Provide the (x, y) coordinate of the cell's center where the given text is located.  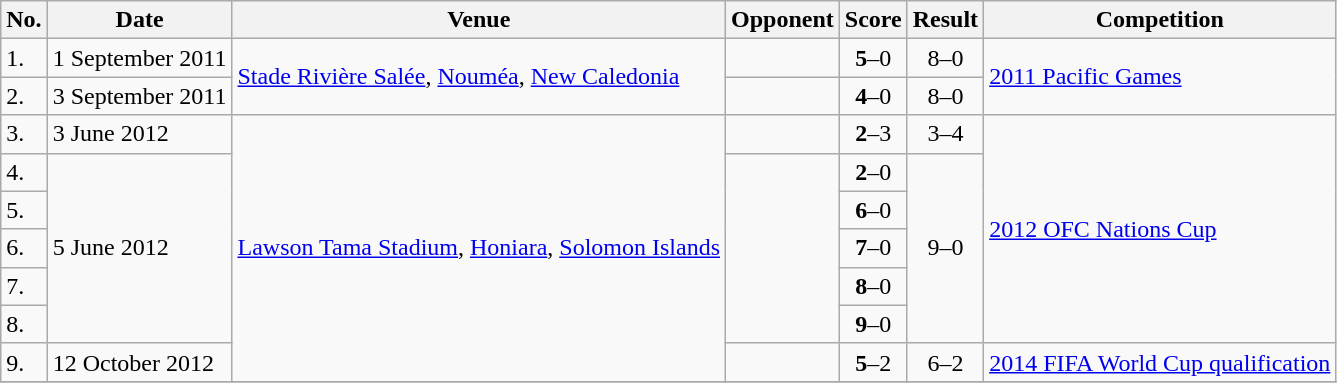
Venue (479, 20)
Result (945, 20)
Competition (1160, 20)
No. (24, 20)
2014 FIFA World Cup qualification (1160, 362)
3 September 2011 (140, 96)
5. (24, 210)
7–0 (873, 248)
Score (873, 20)
Stade Rivière Salée, Nouméa, New Caledonia (479, 77)
3. (24, 134)
5–0 (873, 58)
6–2 (945, 362)
3–4 (945, 134)
Opponent (783, 20)
9. (24, 362)
5–2 (873, 362)
2–3 (873, 134)
3 June 2012 (140, 134)
4–0 (873, 96)
8. (24, 324)
2012 OFC Nations Cup (1160, 229)
Date (140, 20)
6. (24, 248)
2–0 (873, 172)
12 October 2012 (140, 362)
2. (24, 96)
6–0 (873, 210)
7. (24, 286)
Lawson Tama Stadium, Honiara, Solomon Islands (479, 248)
1 September 2011 (140, 58)
2011 Pacific Games (1160, 77)
1. (24, 58)
5 June 2012 (140, 248)
4. (24, 172)
